Search for the cell housing the specified text and yield its (x, y) center coordinate. 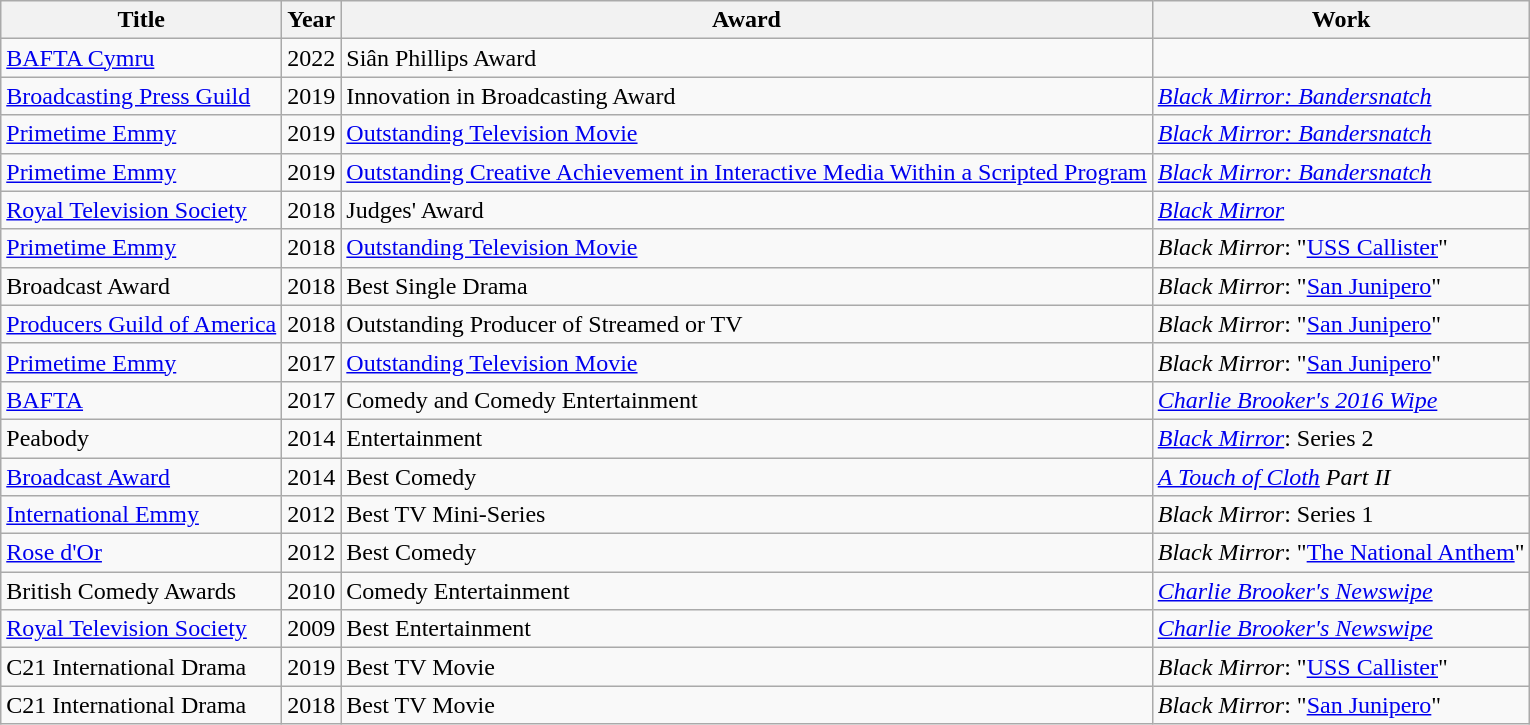
Title (142, 20)
Best TV Mini-Series (746, 515)
Best Single Drama (746, 286)
BAFTA (142, 400)
Black Mirror: Series 2 (1341, 438)
Comedy and Comedy Entertainment (746, 400)
Year (312, 20)
2010 (312, 591)
Charlie Brooker's 2016 Wipe (1341, 400)
Innovation in Broadcasting Award (746, 96)
BAFTA Cymru (142, 58)
Outstanding Creative Achievement in Interactive Media Within a Scripted Program (746, 172)
British Comedy Awards (142, 591)
Comedy Entertainment (746, 591)
Award (746, 20)
Siân Phillips Award (746, 58)
Broadcasting Press Guild (142, 96)
2009 (312, 629)
Black Mirror: "The National Anthem" (1341, 553)
Entertainment (746, 438)
Outstanding Producer of Streamed or TV (746, 324)
Rose d'Or (142, 553)
A Touch of Cloth Part II (1341, 477)
Black Mirror: Series 1 (1341, 515)
Best Entertainment (746, 629)
2022 (312, 58)
International Emmy (142, 515)
Work (1341, 20)
Producers Guild of America (142, 324)
Peabody (142, 438)
Black Mirror (1341, 210)
Judges' Award (746, 210)
